Provide the (x, y) coordinate of the cell's center where the given text is located.  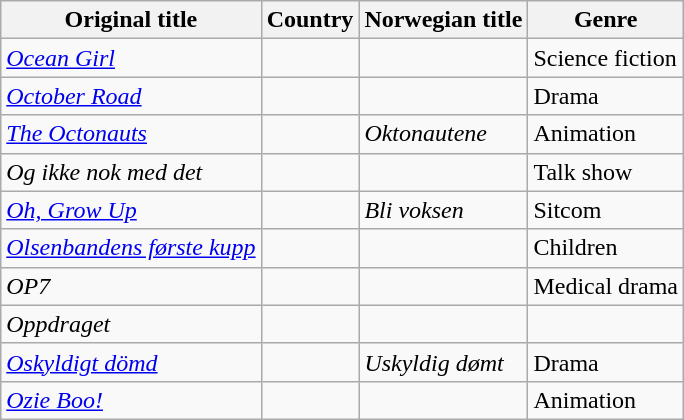
Talk show (606, 172)
Ocean Girl (131, 58)
Uskyldig dømt (444, 362)
Oktonautene (444, 134)
Medical drama (606, 286)
Olsenbandens første kupp (131, 248)
Oh, Grow Up (131, 210)
The Octonauts (131, 134)
Ozie Boo! (131, 400)
Science fiction (606, 58)
October Road (131, 96)
Oppdraget (131, 324)
Norwegian title (444, 20)
Og ikke nok med det (131, 172)
Country (310, 20)
Oskyldigt dömd (131, 362)
Genre (606, 20)
Sitcom (606, 210)
Original title (131, 20)
Children (606, 248)
Bli voksen (444, 210)
OP7 (131, 286)
